From the cell containing the given text, extract its center point as [x, y] coordinate. 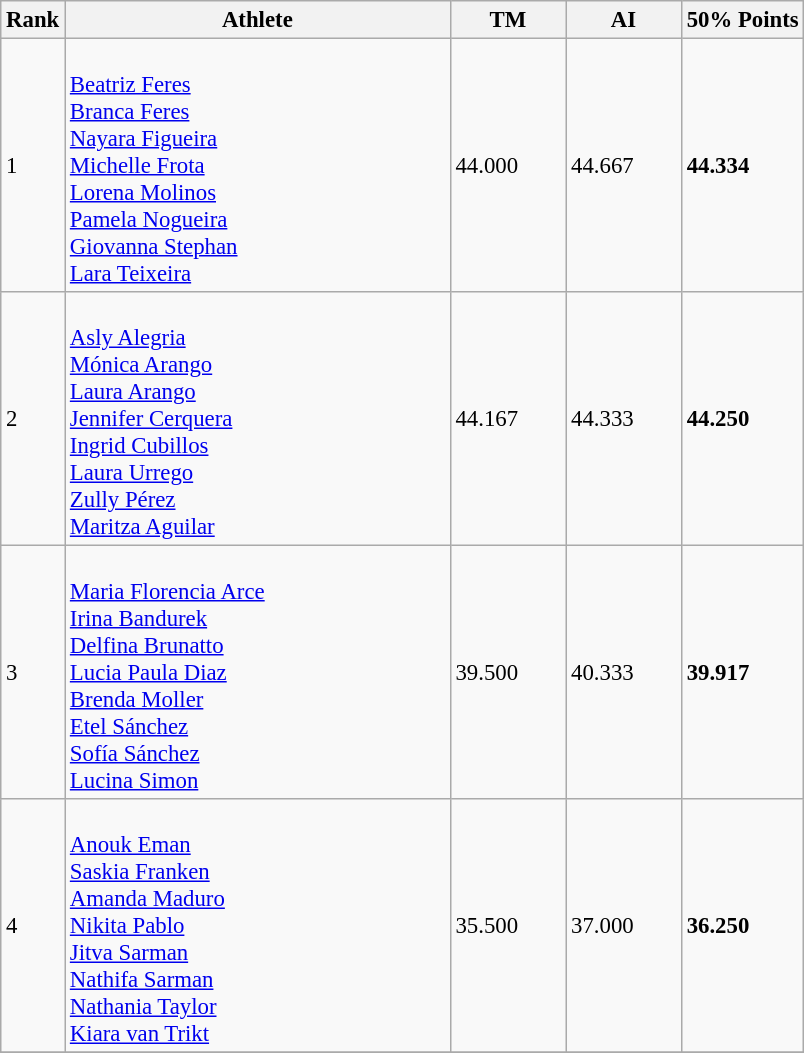
44.250 [742, 419]
2 [33, 419]
35.500 [508, 926]
39.500 [508, 673]
44.667 [624, 166]
50% Points [742, 20]
44.334 [742, 166]
39.917 [742, 673]
Anouk EmanSaskia FrankenAmanda MaduroNikita PabloJitva SarmanNathifa SarmanNathania TaylorKiara van Trikt [258, 926]
AI [624, 20]
4 [33, 926]
Beatriz FeresBranca FeresNayara FigueiraMichelle FrotaLorena MolinosPamela NogueiraGiovanna StephanLara Teixeira [258, 166]
37.000 [624, 926]
TM [508, 20]
Asly AlegriaMónica ArangoLaura ArangoJennifer CerqueraIngrid CubillosLaura UrregoZully PérezMaritza Aguilar [258, 419]
44.000 [508, 166]
36.250 [742, 926]
44.167 [508, 419]
44.333 [624, 419]
1 [33, 166]
40.333 [624, 673]
Rank [33, 20]
Athlete [258, 20]
Maria Florencia ArceIrina BandurekDelfina BrunattoLucia Paula DiazBrenda MollerEtel SánchezSofía SánchezLucina Simon [258, 673]
3 [33, 673]
